Capture the cell that displays the provided text and extract its (x, y) central coordinate. 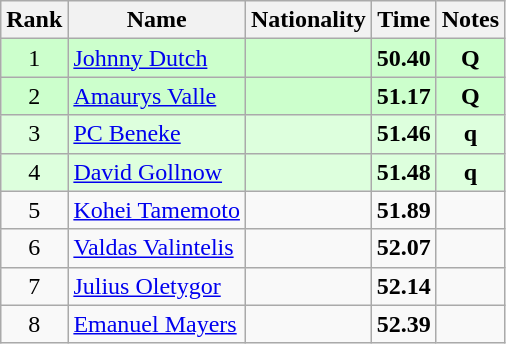
Time (404, 20)
52.07 (404, 248)
Amaurys Valle (157, 96)
Rank (34, 20)
Valdas Valintelis (157, 248)
7 (34, 286)
2 (34, 96)
5 (34, 210)
David Gollnow (157, 172)
Notes (470, 20)
50.40 (404, 58)
Johnny Dutch (157, 58)
Nationality (308, 20)
52.14 (404, 286)
51.89 (404, 210)
6 (34, 248)
51.17 (404, 96)
Name (157, 20)
4 (34, 172)
1 (34, 58)
Julius Oletygor (157, 286)
52.39 (404, 324)
PC Beneke (157, 134)
8 (34, 324)
Emanuel Mayers (157, 324)
51.48 (404, 172)
51.46 (404, 134)
Kohei Tamemoto (157, 210)
3 (34, 134)
